For the text-containing cell, return its midpoint in [X, Y] coordinate format. 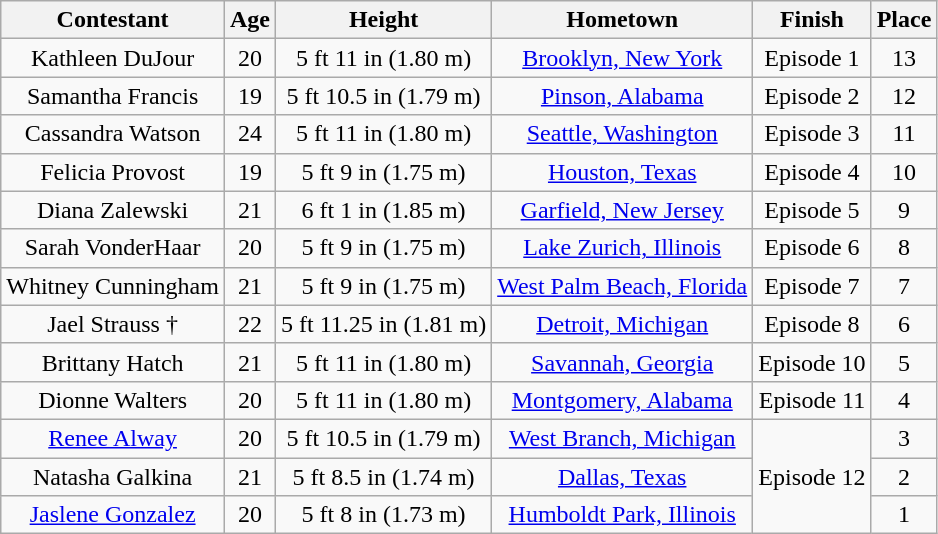
Cassandra Watson [113, 134]
9 [904, 210]
Jael Strauss † [113, 324]
Episode 6 [812, 248]
Episode 3 [812, 134]
Renee Alway [113, 438]
Episode 8 [812, 324]
Kathleen DuJour [113, 58]
Place [904, 20]
1 [904, 515]
Hometown [622, 20]
Pinson, Alabama [622, 96]
7 [904, 286]
6 ft 1 in (1.85 m) [384, 210]
5 ft 8 in (1.73 m) [384, 515]
5 [904, 362]
Finish [812, 20]
5 ft 8.5 in (1.74 m) [384, 477]
Savannah, Georgia [622, 362]
11 [904, 134]
Felicia Provost [113, 172]
2 [904, 477]
Episode 2 [812, 96]
Whitney Cunningham [113, 286]
Age [250, 20]
5 ft 11.25 in (1.81 m) [384, 324]
Height [384, 20]
West Palm Beach, Florida [622, 286]
8 [904, 248]
Episode 7 [812, 286]
Episode 1 [812, 58]
Houston, Texas [622, 172]
Sarah VonderHaar [113, 248]
Contestant [113, 20]
Samantha Francis [113, 96]
Dallas, Texas [622, 477]
Montgomery, Alabama [622, 400]
West Branch, Michigan [622, 438]
Episode 5 [812, 210]
6 [904, 324]
Episode 11 [812, 400]
10 [904, 172]
22 [250, 324]
Lake Zurich, Illinois [622, 248]
13 [904, 58]
4 [904, 400]
Jaslene Gonzalez [113, 515]
Brittany Hatch [113, 362]
Dionne Walters [113, 400]
Diana Zalewski [113, 210]
Seattle, Washington [622, 134]
Brooklyn, New York [622, 58]
Episode 4 [812, 172]
24 [250, 134]
Detroit, Michigan [622, 324]
Humboldt Park, Illinois [622, 515]
12 [904, 96]
Garfield, New Jersey [622, 210]
Episode 10 [812, 362]
3 [904, 438]
Episode 12 [812, 476]
Natasha Galkina [113, 477]
